Locate the cell with the specified text and output its (X, Y) center coordinate. 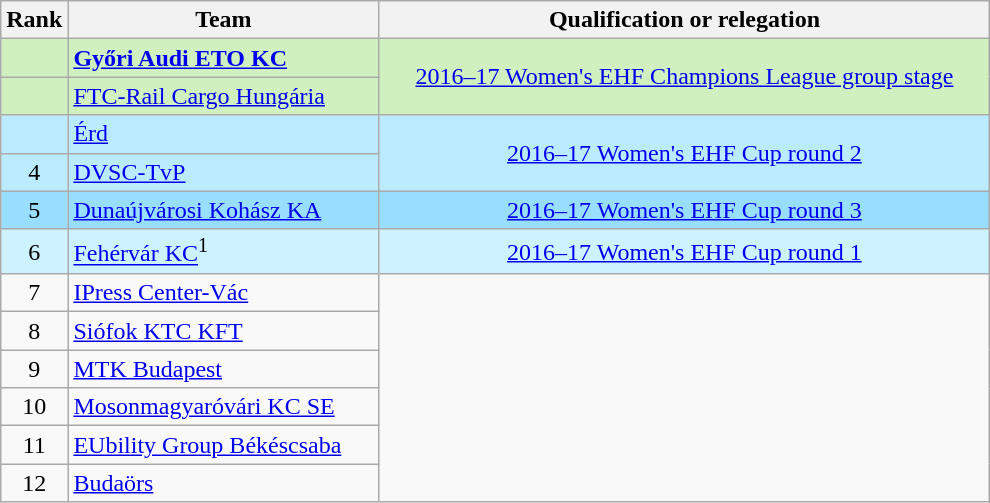
2016–17 Women's EHF Cup round 3 (684, 210)
Siófok KTC KFT (224, 331)
Rank (34, 20)
2016–17 Women's EHF Cup round 2 (684, 153)
12 (34, 483)
Team (224, 20)
Érd (224, 134)
6 (34, 252)
Fehérvár KC1 (224, 252)
Dunaújvárosi Kohász KA (224, 210)
FTC-Rail Cargo Hungária (224, 96)
10 (34, 407)
2016–17 Women's EHF Champions League group stage (684, 77)
8 (34, 331)
MTK Budapest (224, 369)
DVSC-TvP (224, 172)
2016–17 Women's EHF Cup round 1 (684, 252)
Győri Audi ETO KC (224, 58)
Mosonmagyaróvári KC SE (224, 407)
9 (34, 369)
Budaörs (224, 483)
4 (34, 172)
EUbility Group Békéscsaba (224, 445)
7 (34, 293)
11 (34, 445)
Qualification or relegation (684, 20)
5 (34, 210)
IPress Center-Vác (224, 293)
